Determine the (x, y) coordinate at the center of the cell enclosing the given text.  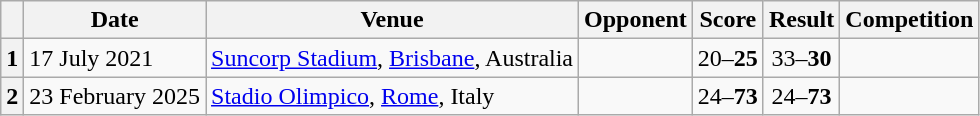
20–25 (728, 58)
2 (12, 96)
1 (12, 58)
Suncorp Stadium, Brisbane, Australia (392, 58)
Competition (910, 20)
17 July 2021 (115, 58)
Score (728, 20)
33–30 (801, 58)
23 February 2025 (115, 96)
Opponent (636, 20)
Stadio Olimpico, Rome, Italy (392, 96)
Date (115, 20)
Venue (392, 20)
Result (801, 20)
